Provide the (X, Y) coordinate of the cell's center where the given text is located.  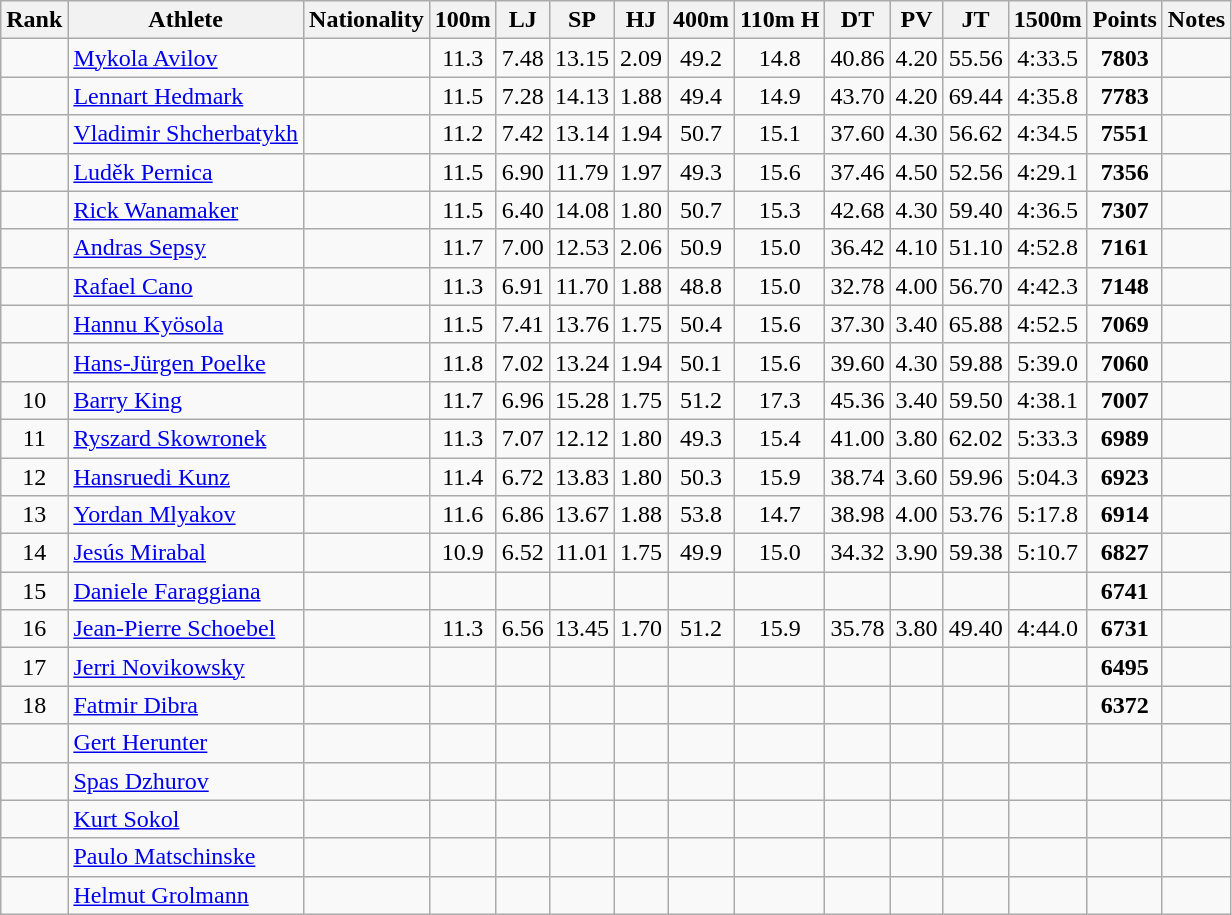
2.06 (640, 248)
6495 (1124, 667)
15.4 (780, 438)
32.78 (858, 286)
Gert Herunter (186, 743)
Rick Wanamaker (186, 210)
50.3 (702, 477)
7307 (1124, 210)
7783 (1124, 96)
6.56 (522, 629)
59.88 (976, 362)
Fatmir Dibra (186, 705)
7007 (1124, 400)
34.32 (858, 553)
4:42.3 (1048, 286)
13.83 (582, 477)
4:29.1 (1048, 172)
LJ (522, 20)
37.30 (858, 324)
50.1 (702, 362)
11.2 (462, 134)
15.3 (780, 210)
18 (34, 705)
Luděk Pernica (186, 172)
49.9 (702, 553)
38.98 (858, 515)
13 (34, 515)
Yordan Mlyakov (186, 515)
7.02 (522, 362)
56.62 (976, 134)
6741 (1124, 591)
11.8 (462, 362)
14.9 (780, 96)
4:35.8 (1048, 96)
59.40 (976, 210)
7803 (1124, 58)
14.08 (582, 210)
Ryszard Skowronek (186, 438)
4:33.5 (1048, 58)
14.13 (582, 96)
15 (34, 591)
6731 (1124, 629)
Spas Dzhurov (186, 781)
14.7 (780, 515)
Notes (1196, 20)
6.86 (522, 515)
53.8 (702, 515)
14 (34, 553)
7356 (1124, 172)
38.74 (858, 477)
5:04.3 (1048, 477)
Rafael Cano (186, 286)
6923 (1124, 477)
40.86 (858, 58)
7.42 (522, 134)
5:39.0 (1048, 362)
45.36 (858, 400)
7.28 (522, 96)
6989 (1124, 438)
16 (34, 629)
13.14 (582, 134)
12.12 (582, 438)
6372 (1124, 705)
7148 (1124, 286)
4:38.1 (1048, 400)
11.01 (582, 553)
3.60 (916, 477)
55.56 (976, 58)
Jerri Novikowsky (186, 667)
HJ (640, 20)
4:52.5 (1048, 324)
4:34.5 (1048, 134)
Kurt Sokol (186, 819)
35.78 (858, 629)
43.70 (858, 96)
4.10 (916, 248)
59.96 (976, 477)
PV (916, 20)
1.97 (640, 172)
12 (34, 477)
6.40 (522, 210)
11.70 (582, 286)
7060 (1124, 362)
Athlete (186, 20)
1.70 (640, 629)
51.10 (976, 248)
5:17.8 (1048, 515)
59.38 (976, 553)
11.79 (582, 172)
Rank (34, 20)
Daniele Faraggiana (186, 591)
4:52.8 (1048, 248)
7.00 (522, 248)
17.3 (780, 400)
36.42 (858, 248)
6914 (1124, 515)
4:36.5 (1048, 210)
15.28 (582, 400)
5:33.3 (1048, 438)
13.15 (582, 58)
5:10.7 (1048, 553)
Nationality (367, 20)
13.76 (582, 324)
7.07 (522, 438)
50.9 (702, 248)
12.53 (582, 248)
Vladimir Shcherbatykh (186, 134)
110m H (780, 20)
11.4 (462, 477)
6.91 (522, 286)
10 (34, 400)
2.09 (640, 58)
JT (976, 20)
1500m (1048, 20)
Barry King (186, 400)
17 (34, 667)
4.50 (916, 172)
SP (582, 20)
7.48 (522, 58)
6827 (1124, 553)
7069 (1124, 324)
13.67 (582, 515)
DT (858, 20)
69.44 (976, 96)
Jesús Mirabal (186, 553)
400m (702, 20)
3.90 (916, 553)
Hansruedi Kunz (186, 477)
Paulo Matschinske (186, 857)
Jean-Pierre Schoebel (186, 629)
15.1 (780, 134)
4:44.0 (1048, 629)
37.46 (858, 172)
62.02 (976, 438)
14.8 (780, 58)
13.45 (582, 629)
6.96 (522, 400)
Mykola Avilov (186, 58)
Andras Sepsy (186, 248)
7551 (1124, 134)
7161 (1124, 248)
11 (34, 438)
6.72 (522, 477)
6.52 (522, 553)
52.56 (976, 172)
48.8 (702, 286)
6.90 (522, 172)
39.60 (858, 362)
49.2 (702, 58)
100m (462, 20)
49.4 (702, 96)
53.76 (976, 515)
42.68 (858, 210)
59.50 (976, 400)
41.00 (858, 438)
Helmut Grolmann (186, 895)
11.6 (462, 515)
65.88 (976, 324)
49.40 (976, 629)
13.24 (582, 362)
37.60 (858, 134)
Points (1124, 20)
50.4 (702, 324)
56.70 (976, 286)
Lennart Hedmark (186, 96)
10.9 (462, 553)
7.41 (522, 324)
Hannu Kyösola (186, 324)
Hans-Jürgen Poelke (186, 362)
